Determine the (x, y) coordinate at the center of the cell enclosing the given text.  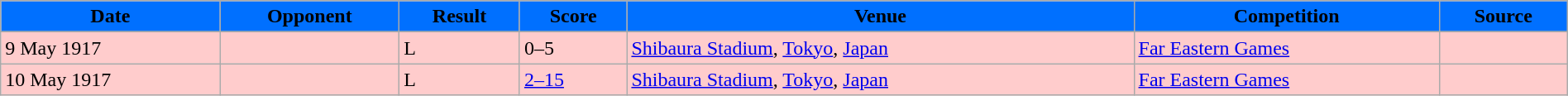
10 May 1917 (111, 79)
Venue (880, 17)
Date (111, 17)
0–5 (573, 48)
Opponent (309, 17)
Score (573, 17)
Competition (1287, 17)
2–15 (573, 79)
Source (1503, 17)
9 May 1917 (111, 48)
Result (460, 17)
